Capture the cell that displays the provided text and extract its [X, Y] central coordinate. 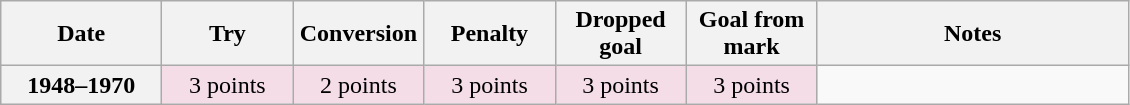
Goal from mark [752, 34]
Dropped goal [620, 34]
Date [82, 34]
Notes [972, 34]
Conversion [358, 34]
Penalty [490, 34]
2 points [358, 85]
1948–1970 [82, 85]
Try [228, 34]
